Detect which cell encompasses the target text, then output its [X, Y] center coordinate. 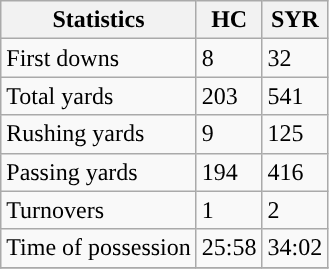
34:02 [295, 248]
1 [229, 210]
HC [229, 20]
9 [229, 134]
Statistics [99, 20]
32 [295, 58]
First downs [99, 58]
Rushing yards [99, 134]
194 [229, 172]
8 [229, 58]
Passing yards [99, 172]
Total yards [99, 96]
416 [295, 172]
25:58 [229, 248]
203 [229, 96]
2 [295, 210]
541 [295, 96]
125 [295, 134]
Time of possession [99, 248]
SYR [295, 20]
Turnovers [99, 210]
